Find where the given text appears and provide that cell's center as [X, Y] coordinate. 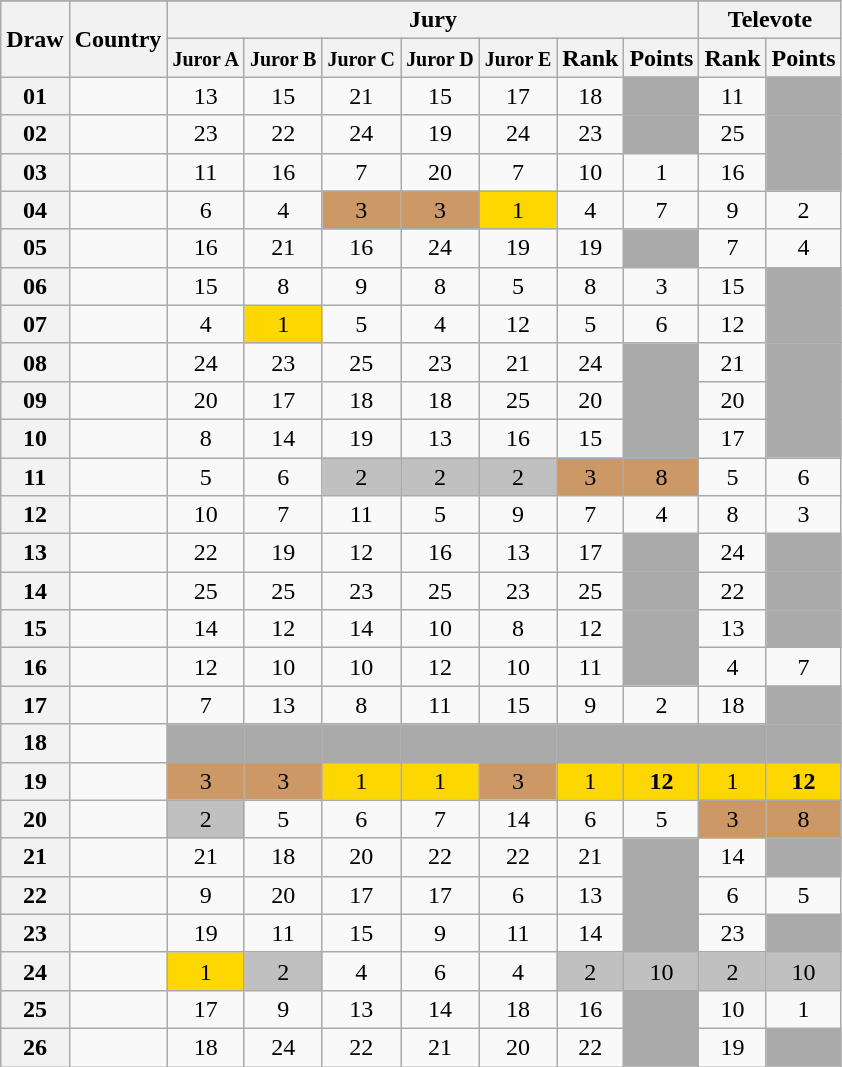
Juror C [362, 58]
01 [35, 96]
Televote [770, 20]
05 [35, 248]
06 [35, 286]
08 [35, 362]
Juror B [283, 58]
07 [35, 324]
04 [35, 210]
02 [35, 134]
09 [35, 400]
Jury [433, 20]
03 [35, 172]
Juror E [518, 58]
Juror D [440, 58]
Draw [35, 39]
Country [118, 39]
Juror A [206, 58]
26 [35, 1047]
